Return [X, Y] of the center of cell containing provided text 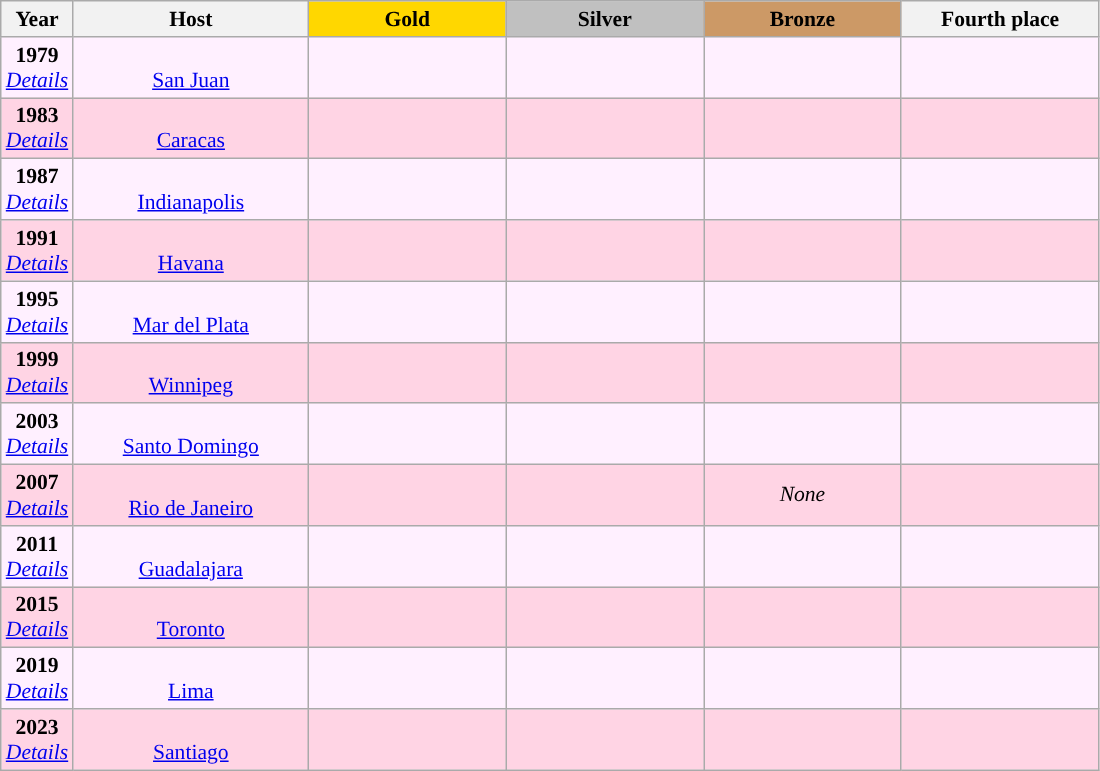
Bronze [803, 19]
Lima [190, 678]
2011Details [37, 556]
Toronto [190, 618]
Rio de Janeiro [190, 496]
Mar del Plata [190, 312]
1979Details [37, 68]
Indianapolis [190, 190]
Winnipeg [190, 372]
Silver [605, 19]
Guadalajara [190, 556]
2015Details [37, 618]
2019Details [37, 678]
2003Details [37, 434]
Host [190, 19]
1983Details [37, 128]
1995Details [37, 312]
San Juan [190, 68]
None [803, 496]
Havana [190, 250]
Santo Domingo [190, 434]
Caracas [190, 128]
1999Details [37, 372]
1987Details [37, 190]
2023Details [37, 740]
2007Details [37, 496]
1991Details [37, 250]
Fourth place [1000, 19]
Santiago [190, 740]
Year [37, 19]
Gold [407, 19]
